Return the [X, Y] coordinate for the center point of the cell that contains the specified text.  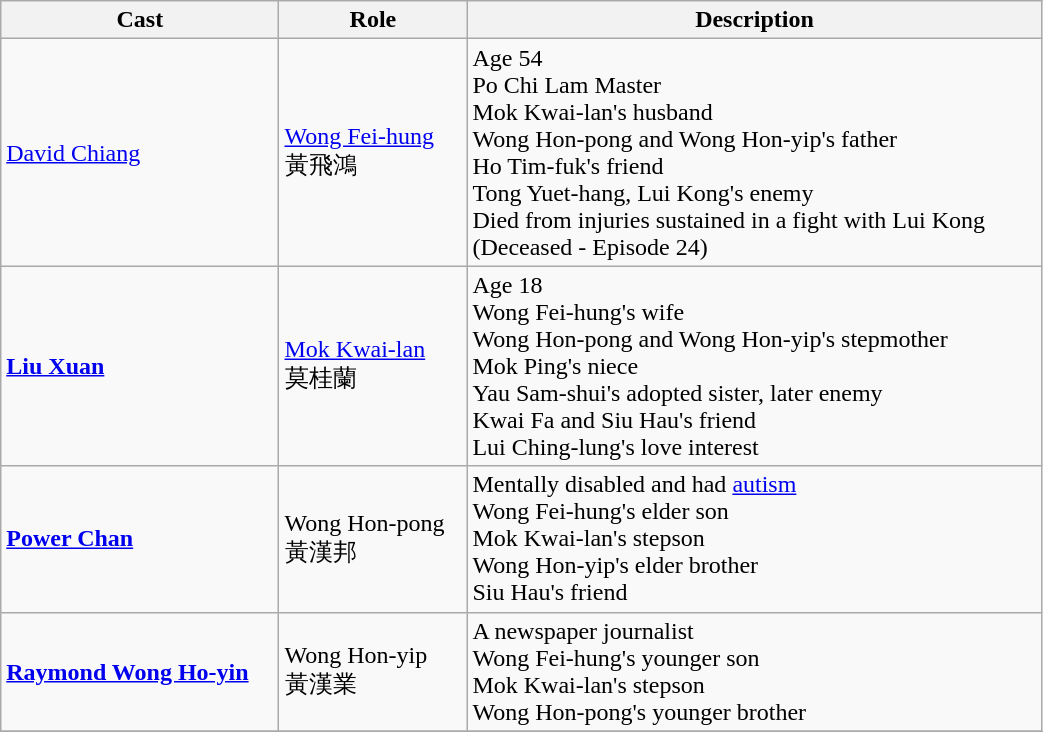
David Chiang [140, 152]
Power Chan [140, 539]
Mentally disabled and had autismWong Fei-hung's elder sonMok Kwai-lan's stepsonWong Hon-yip's elder brotherSiu Hau's friend [754, 539]
Role [373, 20]
Wong Hon-pong黃漢邦 [373, 539]
Mok Kwai-lan莫桂蘭 [373, 366]
Description [754, 20]
Liu Xuan [140, 366]
A newspaper journalistWong Fei-hung's younger sonMok Kwai-lan's stepsonWong Hon-pong's younger brother [754, 672]
Raymond Wong Ho-yin [140, 672]
Cast [140, 20]
Wong Hon-yip黃漢業 [373, 672]
Wong Fei-hung黃飛鴻 [373, 152]
